For the text-containing cell, return its midpoint in (X, Y) coordinate format. 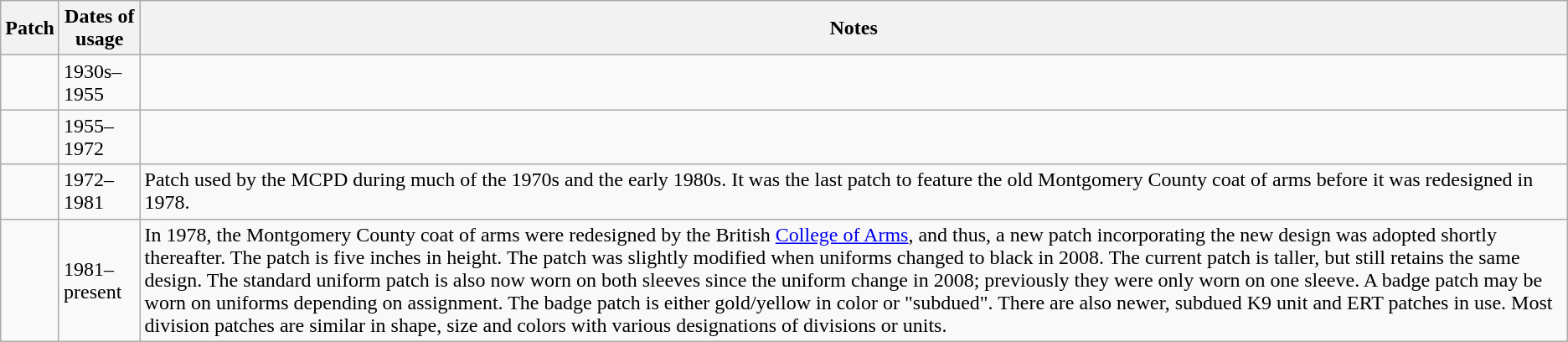
1981–present (99, 280)
Notes (854, 28)
Dates of usage (99, 28)
1972–1981 (99, 191)
Patch (30, 28)
1955–1972 (99, 137)
1930s–1955 (99, 82)
